For the text-containing cell, return its midpoint in (x, y) coordinate format. 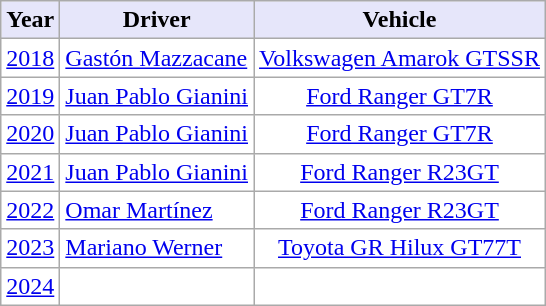
2019 (30, 96)
2021 (30, 172)
2024 (30, 286)
2020 (30, 134)
2018 (30, 58)
2022 (30, 210)
Volkswagen Amarok GTSSR (400, 58)
Toyota GR Hilux GT77T (400, 248)
2023 (30, 248)
Gastón Mazzacane (157, 58)
Vehicle (400, 20)
Mariano Werner (157, 248)
Driver (157, 20)
Omar Martínez (157, 210)
Year (30, 20)
